Identify which cell holds the provided text, then report its [X, Y] central coordinate. 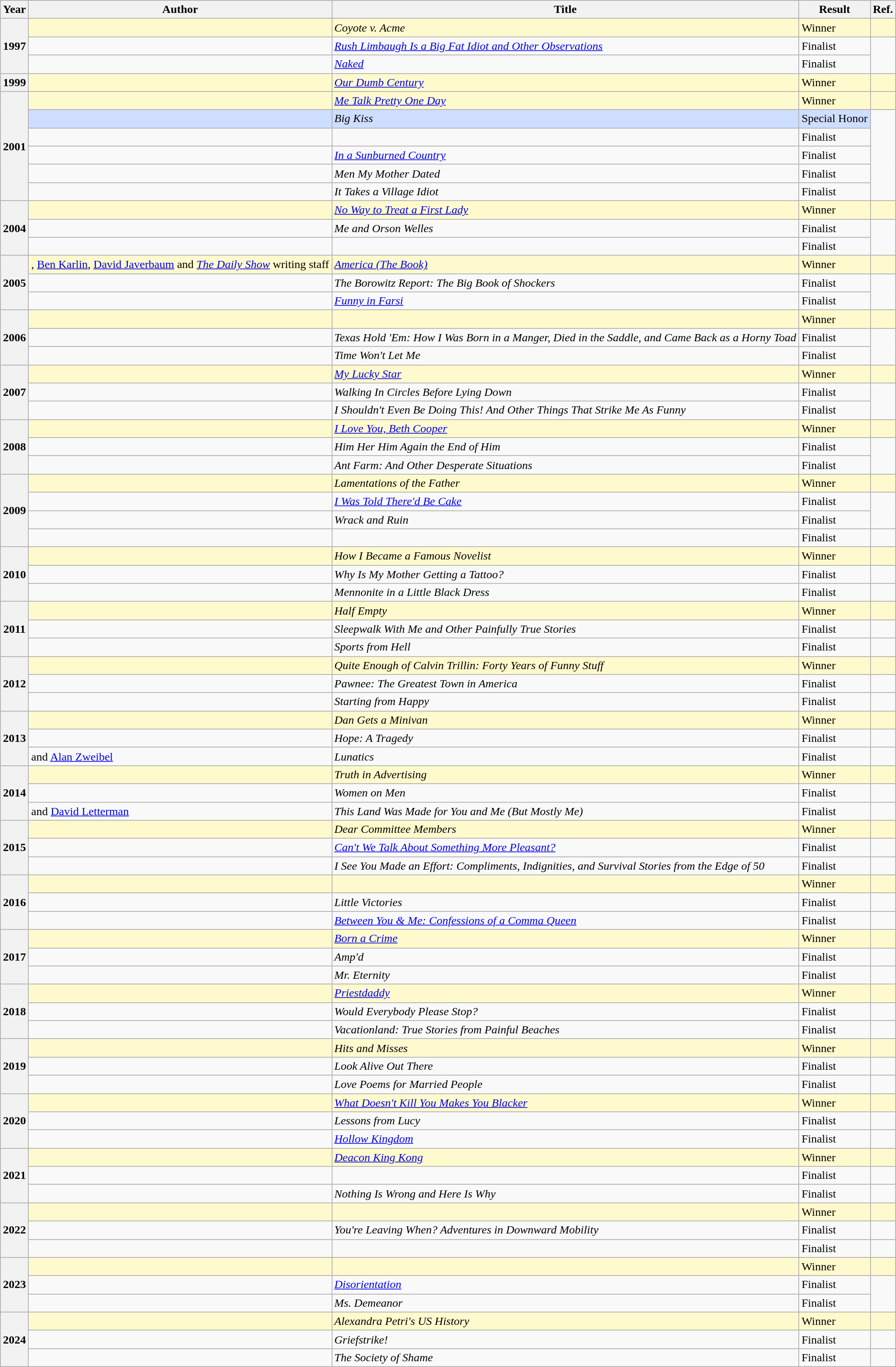
Truth in Advertising [565, 774]
2021 [14, 1176]
Men My Mother Dated [565, 173]
Special Honor [835, 119]
America (The Book) [565, 265]
It Takes a Village Idiot [565, 191]
Lamentations of the Father [565, 483]
Texas Hold 'Em: How I Was Born in a Manger, Died in the Saddle, and Came Back as a Horny Toad [565, 337]
2017 [14, 957]
Funny in Farsi [565, 301]
This Land Was Made for You and Me (But Mostly Me) [565, 811]
Vacationland: True Stories from Painful Beaches [565, 1030]
2024 [14, 1339]
Time Won't Let Me [565, 356]
Result [835, 10]
2018 [14, 1011]
I See You Made an Effort: Compliments, Indignities, and Survival Stories from the Edge of 50 [565, 866]
What Doesn't Kill You Makes You Blacker [565, 1102]
Priestdaddy [565, 993]
Half Empty [565, 611]
Hollow Kingdom [565, 1139]
My Lucky Star [565, 374]
1999 [14, 82]
Wrack and Ruin [565, 519]
2011 [14, 629]
Ref. [883, 10]
and Alan Zweibel [180, 756]
Sports from Hell [565, 647]
2004 [14, 228]
Dear Committee Members [565, 829]
, Ben Karlin, David Javerbaum and The Daily Show writing staff [180, 265]
Mr. Eternity [565, 975]
Nothing Is Wrong and Here Is Why [565, 1194]
2020 [14, 1120]
Hits and Misses [565, 1048]
Can't We Talk About Something More Pleasant? [565, 848]
Me Talk Pretty One Day [565, 101]
Look Alive Out There [565, 1066]
Between You & Me: Confessions of a Comma Queen [565, 920]
I Love You, Beth Cooper [565, 428]
2009 [14, 510]
2001 [14, 146]
Title [565, 10]
Griefstrike! [565, 1339]
2016 [14, 902]
I Shouldn't Even Be Doing This! And Other Things That Strike Me As Funny [565, 410]
I Was Told There'd Be Cake [565, 501]
Me and Orson Welles [565, 228]
2014 [14, 793]
Quite Enough of Calvin Trillin: Forty Years of Funny Stuff [565, 665]
No Way to Treat a First Lady [565, 210]
2012 [14, 683]
Naked [565, 64]
2013 [14, 738]
2019 [14, 1066]
Starting from Happy [565, 702]
2023 [14, 1285]
Hope: A Tragedy [565, 738]
Dan Gets a Minivan [565, 720]
Women on Men [565, 793]
Alexandra Petri's US History [565, 1321]
You're Leaving When? Adventures in Downward Mobility [565, 1230]
Lessons from Lucy [565, 1121]
Author [180, 10]
2022 [14, 1230]
2006 [14, 337]
In a Sunburned Country [565, 155]
Him Her Him Again the End of Him [565, 447]
Our Dumb Century [565, 82]
Walking In Circles Before Lying Down [565, 392]
2015 [14, 848]
Ms. Demeanor [565, 1303]
and David Letterman [180, 811]
The Borowitz Report: The Big Book of Shockers [565, 283]
Would Everybody Please Stop? [565, 1011]
Deacon King Kong [565, 1157]
Coyote v. Acme [565, 28]
Little Victories [565, 902]
Ant Farm: And Other Desperate Situations [565, 465]
Why Is My Mother Getting a Tattoo? [565, 574]
How I Became a Famous Novelist [565, 556]
Amp'd [565, 957]
Rush Limbaugh Is a Big Fat Idiot and Other Observations [565, 46]
Disorientation [565, 1285]
2010 [14, 574]
Lunatics [565, 756]
Born a Crime [565, 939]
Big Kiss [565, 119]
Pawnee: The Greatest Town in America [565, 683]
2005 [14, 283]
The Society of Shame [565, 1357]
2008 [14, 447]
Sleepwalk With Me and Other Painfully True Stories [565, 629]
2007 [14, 392]
Mennonite in a Little Black Dress [565, 593]
Year [14, 10]
Love Poems for Married People [565, 1084]
1997 [14, 46]
